Return the [X, Y] coordinate for the center point of the cell that contains the specified text.  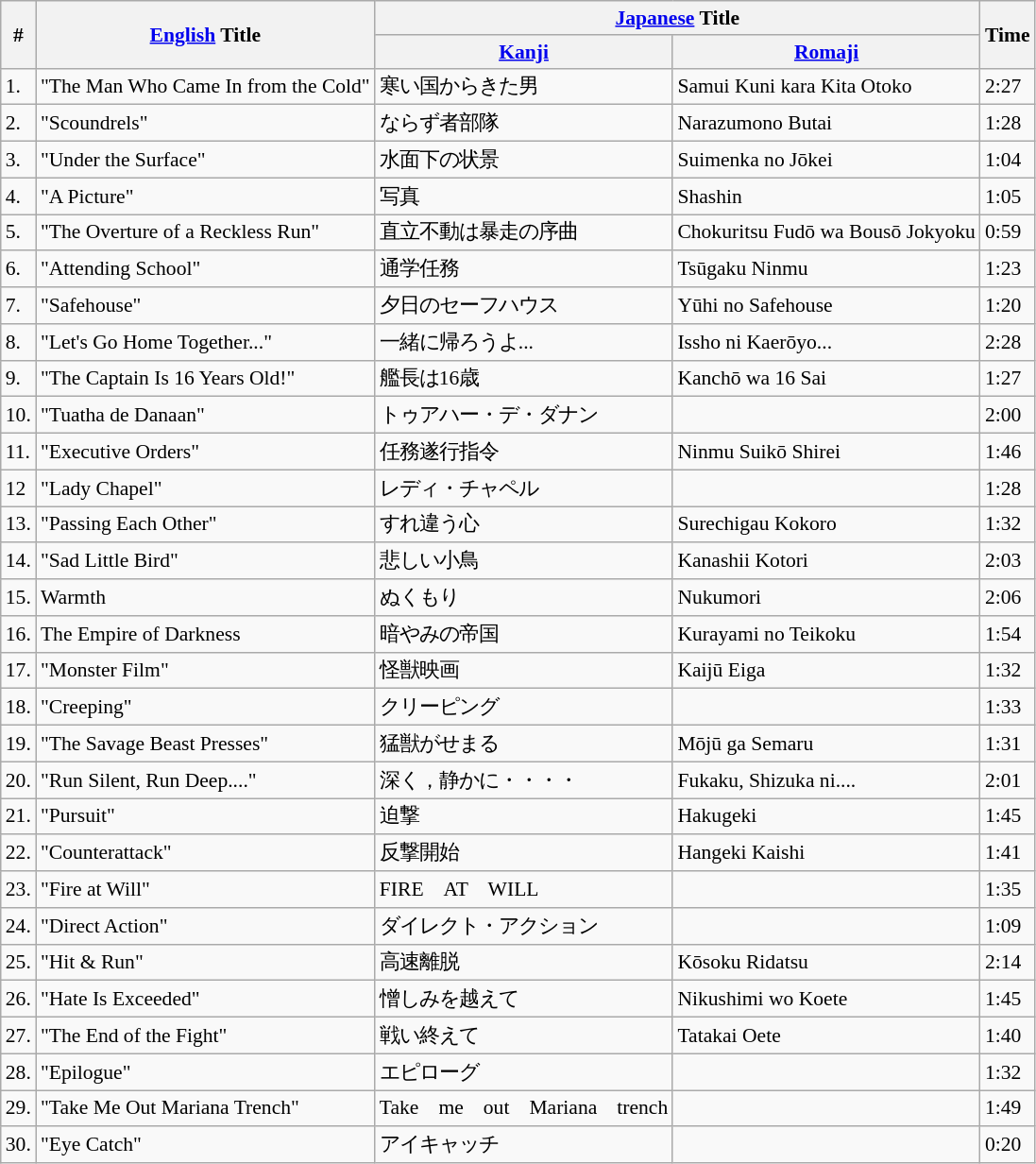
23. [19, 890]
2:14 [1008, 962]
13. [19, 525]
11. [19, 452]
1:09 [1008, 926]
8. [19, 342]
高速離脱 [524, 962]
1:31 [1008, 745]
Time [1008, 34]
0:59 [1008, 232]
写真 [524, 197]
"Run Silent, Run Deep...." [206, 780]
26. [19, 1000]
"The Overture of a Reckless Run" [206, 232]
Kōsoku Ridatsu [826, 962]
2. [19, 123]
25. [19, 962]
Fukaku, Shizuka ni.... [826, 780]
1:35 [1008, 890]
Take me out Mariana trench [524, 1109]
19. [19, 745]
16. [19, 635]
10. [19, 416]
1:20 [1008, 306]
# [19, 34]
Chokuritsu Fudō wa Bousō Jokyoku [826, 232]
怪獣映画 [524, 671]
Shashin [826, 197]
"Pursuit" [206, 816]
レディ・チャペル [524, 488]
Kurayami no Teikoku [826, 635]
Nikushimi wo Koete [826, 1000]
Kanashii Kotori [826, 561]
猛獣がせまる [524, 745]
Kanchō wa 16 Sai [826, 378]
"Fire at Will" [206, 890]
FIRE AT WILL [524, 890]
"Take Me Out Mariana Trench" [206, 1109]
反撃開始 [524, 854]
暗やみの帝国 [524, 635]
1:49 [1008, 1109]
"Hit & Run" [206, 962]
Kanji [524, 52]
1:41 [1008, 854]
2:28 [1008, 342]
30. [19, 1145]
Surechigau Kokoro [826, 525]
"Executive Orders" [206, 452]
22. [19, 854]
悲しい小鳥 [524, 561]
深く，静かに・・・・ [524, 780]
Tatakai Oete [826, 1036]
"Lady Chapel" [206, 488]
直立不動は暴走の序曲 [524, 232]
Narazumono Butai [826, 123]
2:27 [1008, 87]
7. [19, 306]
Suimenka no Jōkei [826, 161]
21. [19, 816]
24. [19, 926]
クリーピング [524, 707]
"Scoundrels" [206, 123]
"Eye Catch" [206, 1145]
"The End of the Fight" [206, 1036]
"Passing Each Other" [206, 525]
"Under the Surface" [206, 161]
Hakugeki [826, 816]
アイキャッチ [524, 1145]
2:01 [1008, 780]
1:33 [1008, 707]
1:46 [1008, 452]
28. [19, 1071]
戦い終えて [524, 1036]
"Direct Action" [206, 926]
"Sad Little Bird" [206, 561]
"The Savage Beast Presses" [206, 745]
5. [19, 232]
Tsūgaku Ninmu [826, 270]
すれ違う心 [524, 525]
1:40 [1008, 1036]
The Empire of Darkness [206, 635]
6. [19, 270]
迫撃 [524, 816]
"Epilogue" [206, 1071]
2:00 [1008, 416]
Ninmu Suikō Shirei [826, 452]
"Monster Film" [206, 671]
ぬくもり [524, 597]
0:20 [1008, 1145]
1:23 [1008, 270]
"Attending School" [206, 270]
夕日のセーフハウス [524, 306]
Romaji [826, 52]
"The Man Who Came In from the Cold" [206, 87]
2:06 [1008, 597]
1:05 [1008, 197]
15. [19, 597]
9. [19, 378]
"The Captain Is 16 Years Old!" [206, 378]
Mōjū ga Semaru [826, 745]
任務遂行指令 [524, 452]
Kaijū Eiga [826, 671]
20. [19, 780]
2:03 [1008, 561]
1:54 [1008, 635]
"Hate Is Exceeded" [206, 1000]
"A Picture" [206, 197]
水面下の状景 [524, 161]
Issho ni Kaerōyo... [826, 342]
27. [19, 1036]
"Let's Go Home Together..." [206, 342]
"Counterattack" [206, 854]
Nukumori [826, 597]
艦長は16歳 [524, 378]
エピローグ [524, 1071]
3. [19, 161]
4. [19, 197]
Yūhi no Safehouse [826, 306]
1:27 [1008, 378]
English Title [206, 34]
ダイレクト・アクション [524, 926]
通学任務 [524, 270]
寒い国からきた男 [524, 87]
Hangeki Kaishi [826, 854]
12 [19, 488]
18. [19, 707]
Japanese Title [678, 18]
14. [19, 561]
1. [19, 87]
17. [19, 671]
Warmth [206, 597]
トゥアハー・デ・ダナン [524, 416]
29. [19, 1109]
"Tuatha de Danaan" [206, 416]
一緒に帰ろうよ... [524, 342]
"Safehouse" [206, 306]
ならず者部隊 [524, 123]
憎しみを越えて [524, 1000]
Samui Kuni kara Kita Otoko [826, 87]
"Creeping" [206, 707]
1:04 [1008, 161]
